Scan for the cell matching the given text and deliver its [x, y] coordinate at center. 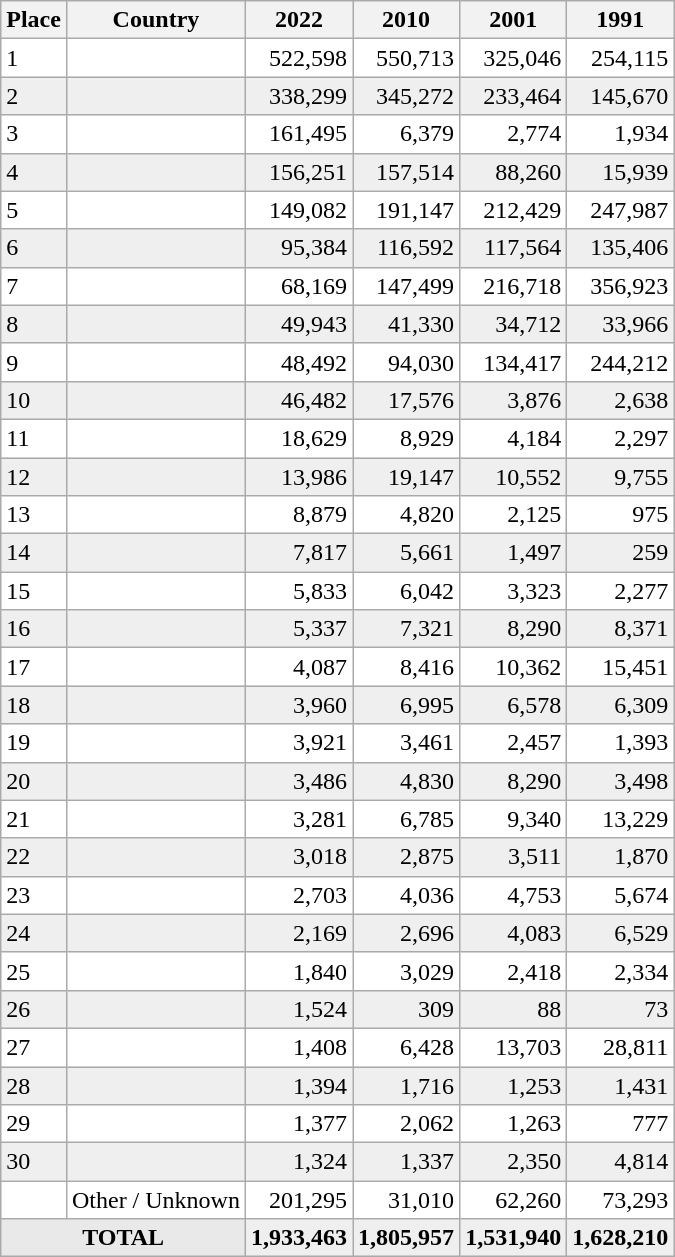
41,330 [406, 324]
6 [34, 248]
6,309 [620, 705]
1,393 [620, 743]
28 [34, 1085]
10,552 [514, 477]
1,870 [620, 857]
5,674 [620, 895]
73 [620, 1009]
1,628,210 [620, 1238]
6,428 [406, 1047]
1,394 [298, 1085]
Country [156, 20]
19 [34, 743]
244,212 [620, 362]
2010 [406, 20]
62,260 [514, 1200]
95,384 [298, 248]
1,840 [298, 971]
6,529 [620, 933]
777 [620, 1124]
2,297 [620, 438]
338,299 [298, 96]
6,379 [406, 134]
1,253 [514, 1085]
1,805,957 [406, 1238]
27 [34, 1047]
5,337 [298, 629]
254,115 [620, 58]
73,293 [620, 1200]
2,418 [514, 971]
10,362 [514, 667]
7 [34, 286]
201,295 [298, 1200]
135,406 [620, 248]
550,713 [406, 58]
15,939 [620, 172]
30 [34, 1162]
88 [514, 1009]
145,670 [620, 96]
17 [34, 667]
247,987 [620, 210]
29 [34, 1124]
18 [34, 705]
4,184 [514, 438]
1,531,940 [514, 1238]
2022 [298, 20]
9,755 [620, 477]
325,046 [514, 58]
6,995 [406, 705]
21 [34, 819]
3 [34, 134]
2,696 [406, 933]
16 [34, 629]
15,451 [620, 667]
3,511 [514, 857]
4,753 [514, 895]
1991 [620, 20]
17,576 [406, 400]
6,785 [406, 819]
212,429 [514, 210]
4,036 [406, 895]
Place [34, 20]
20 [34, 781]
1,377 [298, 1124]
2,350 [514, 1162]
116,592 [406, 248]
49,943 [298, 324]
94,030 [406, 362]
22 [34, 857]
3,018 [298, 857]
26 [34, 1009]
1,933,463 [298, 1238]
7,321 [406, 629]
8,879 [298, 515]
8 [34, 324]
3,461 [406, 743]
259 [620, 553]
1,497 [514, 553]
1,324 [298, 1162]
3,960 [298, 705]
33,966 [620, 324]
12 [34, 477]
2,062 [406, 1124]
3,281 [298, 819]
6,042 [406, 591]
25 [34, 971]
5,661 [406, 553]
161,495 [298, 134]
1,431 [620, 1085]
2,457 [514, 743]
Other / Unknown [156, 1200]
4,087 [298, 667]
4,083 [514, 933]
4,820 [406, 515]
2,774 [514, 134]
4,830 [406, 781]
3,876 [514, 400]
5 [34, 210]
3,498 [620, 781]
9 [34, 362]
216,718 [514, 286]
3,029 [406, 971]
147,499 [406, 286]
8,416 [406, 667]
2,875 [406, 857]
14 [34, 553]
522,598 [298, 58]
48,492 [298, 362]
88,260 [514, 172]
13,703 [514, 1047]
18,629 [298, 438]
2,703 [298, 895]
2,169 [298, 933]
149,082 [298, 210]
3,486 [298, 781]
8,371 [620, 629]
1,337 [406, 1162]
5,833 [298, 591]
117,564 [514, 248]
156,251 [298, 172]
3,323 [514, 591]
134,417 [514, 362]
68,169 [298, 286]
2001 [514, 20]
8,929 [406, 438]
1,263 [514, 1124]
46,482 [298, 400]
TOTAL [124, 1238]
2,638 [620, 400]
1,716 [406, 1085]
2,277 [620, 591]
34,712 [514, 324]
2,334 [620, 971]
19,147 [406, 477]
23 [34, 895]
11 [34, 438]
13 [34, 515]
7,817 [298, 553]
28,811 [620, 1047]
1 [34, 58]
13,229 [620, 819]
2,125 [514, 515]
3,921 [298, 743]
191,147 [406, 210]
345,272 [406, 96]
6,578 [514, 705]
233,464 [514, 96]
31,010 [406, 1200]
975 [620, 515]
309 [406, 1009]
9,340 [514, 819]
4,814 [620, 1162]
1,934 [620, 134]
10 [34, 400]
15 [34, 591]
157,514 [406, 172]
4 [34, 172]
13,986 [298, 477]
24 [34, 933]
356,923 [620, 286]
2 [34, 96]
1,524 [298, 1009]
1,408 [298, 1047]
